From the cell containing the given text, extract its center point as (X, Y) coordinate. 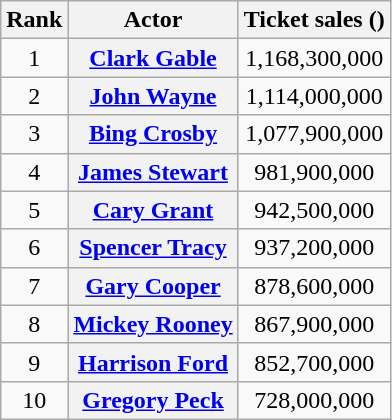
728,000,000 (314, 400)
942,500,000 (314, 210)
Actor (153, 20)
Bing Crosby (153, 134)
867,900,000 (314, 324)
Harrison Ford (153, 362)
10 (34, 400)
3 (34, 134)
852,700,000 (314, 362)
Rank (34, 20)
4 (34, 172)
9 (34, 362)
Ticket sales () (314, 20)
Mickey Rooney (153, 324)
7 (34, 286)
6 (34, 248)
2 (34, 96)
981,900,000 (314, 172)
1,077,900,000 (314, 134)
Gary Cooper (153, 286)
878,600,000 (314, 286)
John Wayne (153, 96)
1 (34, 58)
Spencer Tracy (153, 248)
1,168,300,000 (314, 58)
937,200,000 (314, 248)
8 (34, 324)
Clark Gable (153, 58)
James Stewart (153, 172)
Cary Grant (153, 210)
5 (34, 210)
1,114,000,000 (314, 96)
Gregory Peck (153, 400)
